For the text-containing cell, return its midpoint in (X, Y) coordinate format. 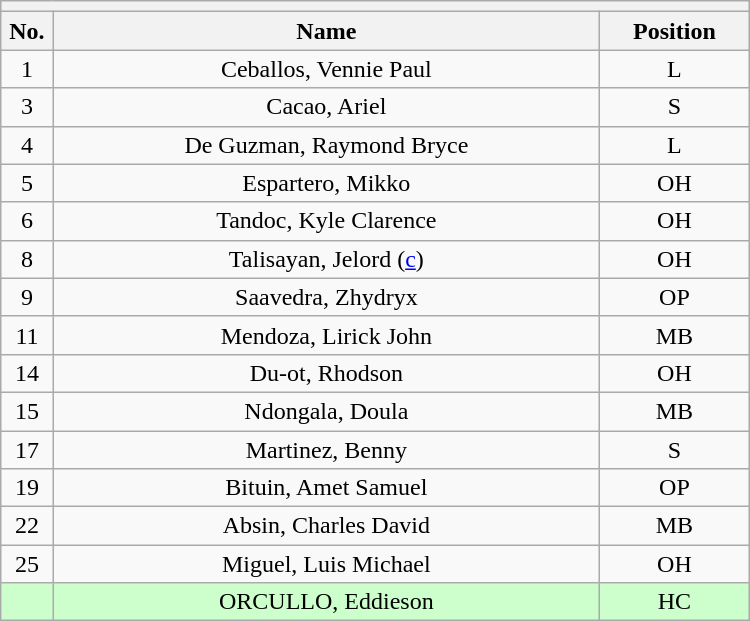
3 (27, 107)
Mendoza, Lirick John (326, 335)
9 (27, 297)
Name (326, 31)
HC (675, 602)
De Guzman, Raymond Bryce (326, 145)
15 (27, 411)
4 (27, 145)
19 (27, 488)
Bituin, Amet Samuel (326, 488)
6 (27, 221)
17 (27, 449)
Cacao, Ariel (326, 107)
Ceballos, Vennie Paul (326, 69)
Tandoc, Kyle Clarence (326, 221)
Miguel, Luis Michael (326, 564)
Espartero, Mikko (326, 183)
No. (27, 31)
ORCULLO, Eddieson (326, 602)
8 (27, 259)
25 (27, 564)
Ndongala, Doula (326, 411)
Martinez, Benny (326, 449)
11 (27, 335)
Saavedra, Zhydryx (326, 297)
Absin, Charles David (326, 526)
14 (27, 373)
1 (27, 69)
5 (27, 183)
Du-ot, Rhodson (326, 373)
Position (675, 31)
22 (27, 526)
Talisayan, Jelord (c) (326, 259)
